Return (x, y) of the center of cell containing provided text 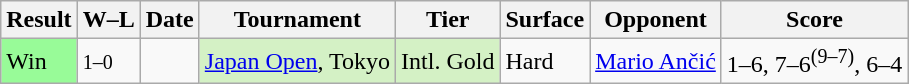
Date (170, 20)
Score (814, 20)
Opponent (656, 20)
Surface (545, 20)
Result (39, 20)
1–0 (108, 62)
1–6, 7–6(9–7), 6–4 (814, 62)
Japan Open, Tokyo (297, 62)
Intl. Gold (448, 62)
Hard (545, 62)
Tournament (297, 20)
Tier (448, 20)
Mario Ančić (656, 62)
Win (39, 62)
W–L (108, 20)
